From the cell containing the given text, extract its center point as (x, y) coordinate. 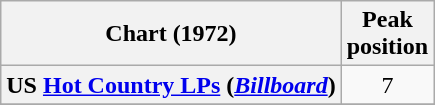
US Hot Country LPs (Billboard) (171, 85)
7 (387, 85)
Chart (1972) (171, 34)
Peakposition (387, 34)
